Pinpoint the cell where the given text exists, returning its (X, Y) midpoint coordinate. 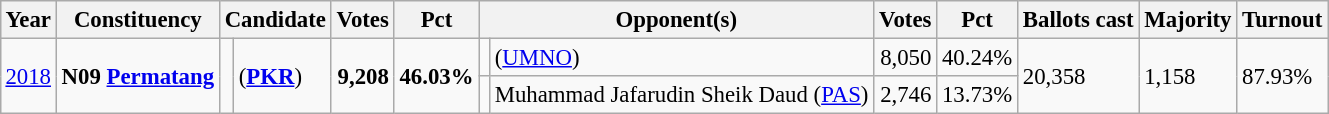
Majority (1188, 20)
Turnout (1282, 20)
13.73% (978, 95)
Ballots cast (1078, 20)
Constituency (138, 20)
Muhammad Jafarudin Sheik Daud (PAS) (681, 95)
20,358 (1078, 76)
Opponent(s) (676, 20)
N09 Permatang (138, 76)
(UMNO) (681, 57)
40.24% (978, 57)
Year (28, 20)
1,158 (1188, 76)
87.93% (1282, 76)
(PKR) (282, 76)
Candidate (275, 20)
46.03% (436, 76)
2018 (28, 76)
2,746 (906, 95)
8,050 (906, 57)
9,208 (362, 76)
